Search for the cell housing the specified text and yield its (X, Y) center coordinate. 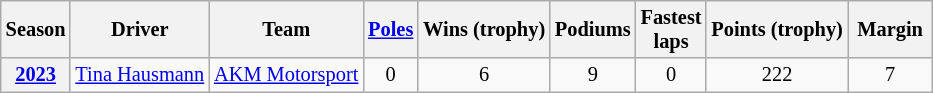
Poles (390, 29)
6 (484, 75)
222 (776, 75)
Season (36, 29)
Margin (890, 29)
7 (890, 75)
Driver (140, 29)
Wins (trophy) (484, 29)
Fastest laps (672, 29)
Team (286, 29)
9 (593, 75)
Tina Hausmann (140, 75)
2023 (36, 75)
AKM Motorsport (286, 75)
Podiums (593, 29)
Points (trophy) (776, 29)
